For the text-containing cell, return its midpoint in [x, y] coordinate format. 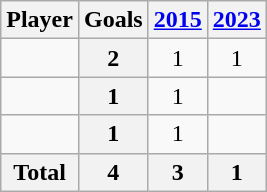
2023 [236, 20]
2 [113, 58]
Total [40, 172]
3 [178, 172]
4 [113, 172]
2015 [178, 20]
Goals [113, 20]
Player [40, 20]
